Extract the (x, y) coordinate from the center of the cell holding the provided text.  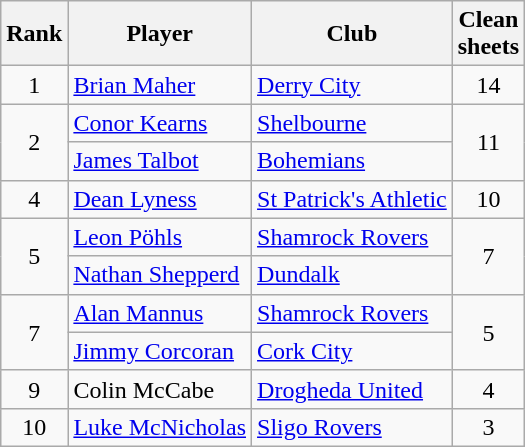
Conor Kearns (160, 123)
9 (34, 389)
Colin McCabe (160, 389)
3 (488, 427)
Luke McNicholas (160, 427)
Shelbourne (352, 123)
2 (34, 142)
Rank (34, 34)
Nathan Shepperd (160, 275)
Bohemians (352, 161)
1 (34, 85)
James Talbot (160, 161)
Cleansheets (488, 34)
Jimmy Corcoran (160, 351)
Alan Mannus (160, 313)
Player (160, 34)
Sligo Rovers (352, 427)
Dean Lyness (160, 199)
Dundalk (352, 275)
Cork City (352, 351)
11 (488, 142)
Leon Pöhls (160, 237)
Brian Maher (160, 85)
Drogheda United (352, 389)
14 (488, 85)
Club (352, 34)
Derry City (352, 85)
St Patrick's Athletic (352, 199)
